Return (X, Y) of the center of cell containing provided text 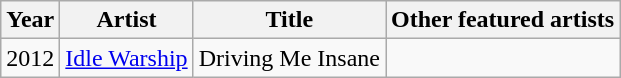
Idle Warship (126, 58)
Other featured artists (503, 20)
Driving Me Insane (289, 58)
Artist (126, 20)
2012 (30, 58)
Year (30, 20)
Title (289, 20)
